Identify which cell holds the provided text, then report its (X, Y) central coordinate. 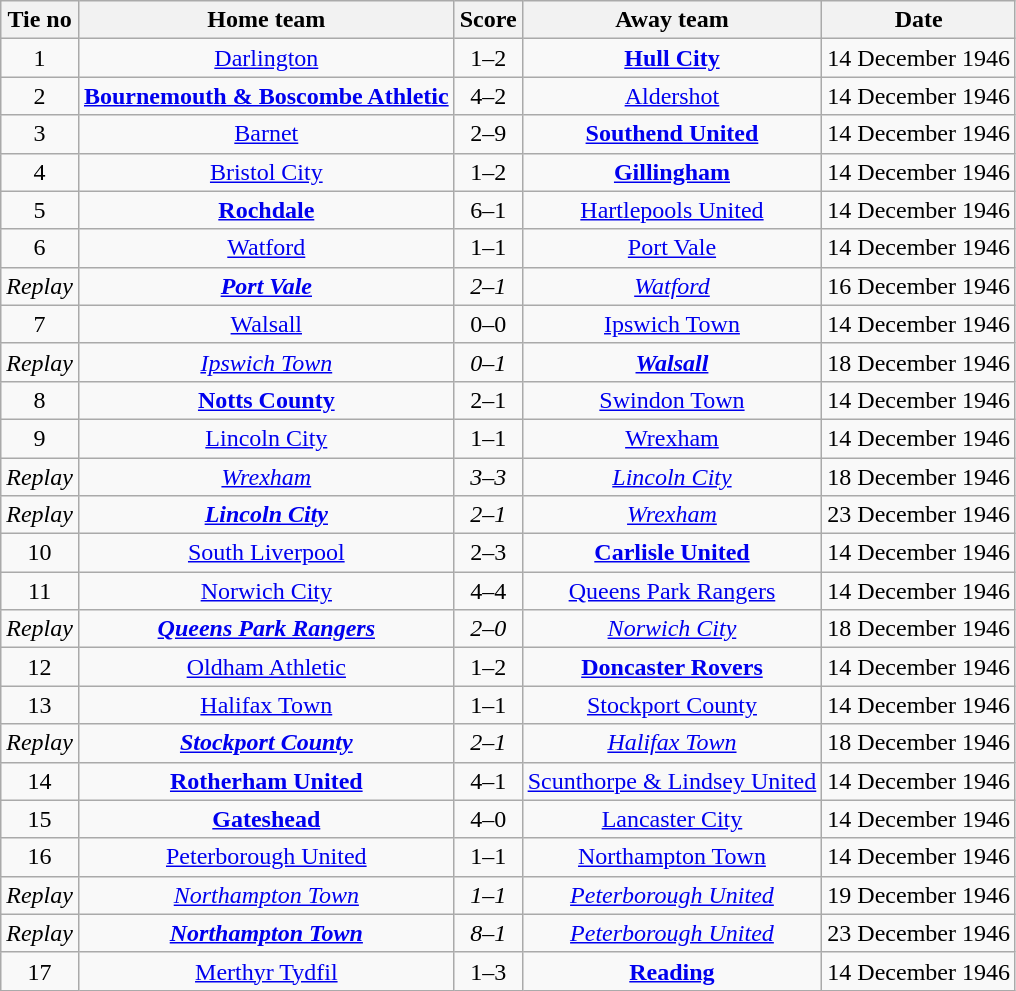
4–2 (488, 96)
Gateshead (266, 819)
11 (40, 591)
Bristol City (266, 172)
5 (40, 210)
12 (40, 667)
Scunthorpe & Lindsey United (672, 781)
0–1 (488, 362)
Notts County (266, 400)
16 (40, 857)
4 (40, 172)
Lancaster City (672, 819)
3–3 (488, 477)
Rotherham United (266, 781)
2–0 (488, 629)
8 (40, 400)
Away team (672, 20)
16 December 1946 (919, 286)
8–1 (488, 933)
Carlisle United (672, 553)
15 (40, 819)
Bournemouth & Boscombe Athletic (266, 96)
Tie no (40, 20)
Merthyr Tydfil (266, 971)
6–1 (488, 210)
Barnet (266, 134)
South Liverpool (266, 553)
2 (40, 96)
Rochdale (266, 210)
Score (488, 20)
Hull City (672, 58)
Reading (672, 971)
19 December 1946 (919, 895)
Oldham Athletic (266, 667)
9 (40, 438)
17 (40, 971)
6 (40, 248)
0–0 (488, 324)
14 (40, 781)
4–0 (488, 819)
4–1 (488, 781)
4–4 (488, 591)
Southend United (672, 134)
Aldershot (672, 96)
13 (40, 705)
Doncaster Rovers (672, 667)
1–3 (488, 971)
Hartlepools United (672, 210)
3 (40, 134)
1 (40, 58)
10 (40, 553)
7 (40, 324)
Date (919, 20)
Swindon Town (672, 400)
2–3 (488, 553)
Home team (266, 20)
2–9 (488, 134)
Darlington (266, 58)
Gillingham (672, 172)
